Output the (X, Y) coordinate of the center of the cell containing the given text.  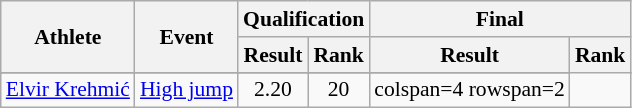
Elvir Krehmić (68, 90)
colspan=4 rowspan=2 (470, 90)
Final (500, 19)
Athlete (68, 36)
Qualification (304, 19)
2.20 (273, 90)
Event (186, 36)
20 (338, 90)
High jump (186, 90)
